Extract the [X, Y] coordinate from the center of the cell holding the provided text.  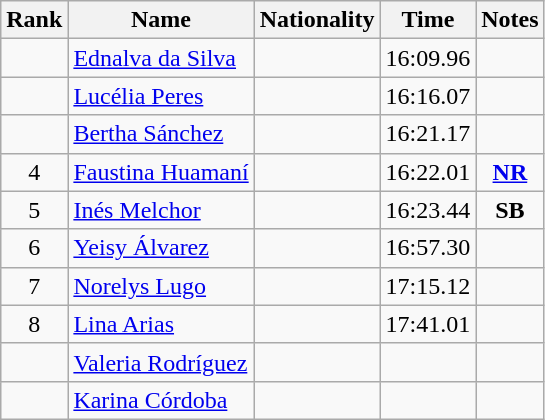
17:41.01 [428, 324]
16:16.07 [428, 96]
7 [34, 286]
5 [34, 210]
Faustina Huamaní [161, 172]
4 [34, 172]
16:23.44 [428, 210]
Norelys Lugo [161, 286]
16:09.96 [428, 58]
Bertha Sánchez [161, 134]
Ednalva da Silva [161, 58]
6 [34, 248]
Inés Melchor [161, 210]
Valeria Rodríguez [161, 362]
Lina Arias [161, 324]
Nationality [317, 20]
8 [34, 324]
16:22.01 [428, 172]
Notes [510, 20]
Rank [34, 20]
16:21.17 [428, 134]
Karina Córdoba [161, 400]
Yeisy Álvarez [161, 248]
NR [510, 172]
SB [510, 210]
Time [428, 20]
Name [161, 20]
16:57.30 [428, 248]
17:15.12 [428, 286]
Lucélia Peres [161, 96]
